Extract the (x, y) coordinate from the center of the cell holding the provided text.  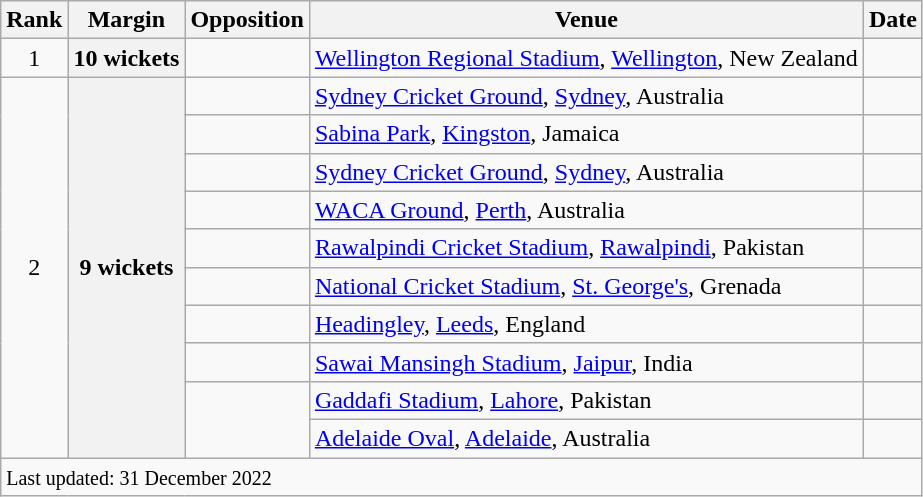
10 wickets (126, 58)
Last updated: 31 December 2022 (462, 477)
9 wickets (126, 268)
Venue (586, 20)
WACA Ground, Perth, Australia (586, 210)
Rawalpindi Cricket Stadium, Rawalpindi, Pakistan (586, 248)
Headingley, Leeds, England (586, 324)
Wellington Regional Stadium, Wellington, New Zealand (586, 58)
Sabina Park, Kingston, Jamaica (586, 134)
Sawai Mansingh Stadium, Jaipur, India (586, 362)
Gaddafi Stadium, Lahore, Pakistan (586, 400)
National Cricket Stadium, St. George's, Grenada (586, 286)
Rank (34, 20)
Adelaide Oval, Adelaide, Australia (586, 438)
Margin (126, 20)
Opposition (247, 20)
Date (892, 20)
2 (34, 268)
1 (34, 58)
